For the text-containing cell, return its midpoint in [X, Y] coordinate format. 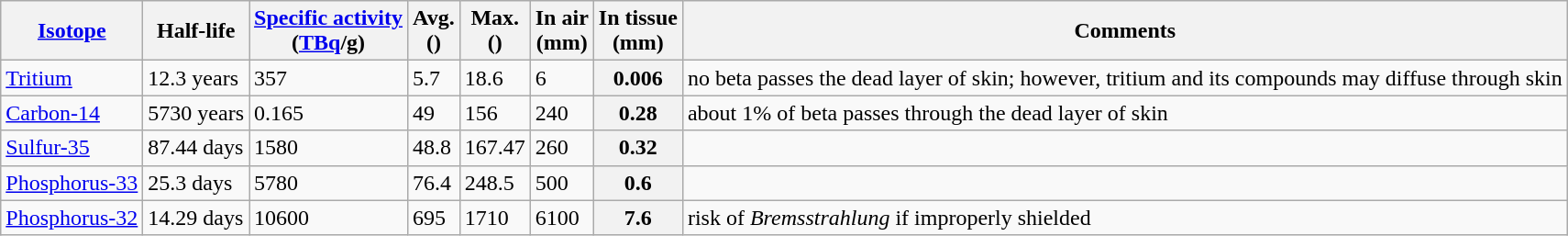
Comments [1124, 31]
5.7 [435, 78]
0.6 [638, 183]
risk of Bremsstrahlung if improperly shielded [1124, 218]
25.3 days [196, 183]
240 [561, 113]
18.6 [495, 78]
0.28 [638, 113]
248.5 [495, 183]
14.29 days [196, 218]
Carbon-14 [72, 113]
10600 [328, 218]
Phosphorus-33 [72, 183]
Isotope [72, 31]
Tritium [72, 78]
0.165 [328, 113]
6100 [561, 218]
1580 [328, 148]
87.44 days [196, 148]
695 [435, 218]
about 1% of beta passes through the dead layer of skin [1124, 113]
Avg.() [435, 31]
0.32 [638, 148]
Phosphorus-32 [72, 218]
49 [435, 113]
156 [495, 113]
5780 [328, 183]
12.3 years [196, 78]
7.6 [638, 218]
Max.() [495, 31]
Half-life [196, 31]
76.4 [435, 183]
0.006 [638, 78]
6 [561, 78]
48.8 [435, 148]
In air(mm) [561, 31]
5730 years [196, 113]
260 [561, 148]
Specific activity(TBq/g) [328, 31]
1710 [495, 218]
500 [561, 183]
In tissue(mm) [638, 31]
357 [328, 78]
no beta passes the dead layer of skin; however, tritium and its compounds may diffuse through skin [1124, 78]
Sulfur-35 [72, 148]
167.47 [495, 148]
